Identify which cell holds the provided text, then report its [x, y] central coordinate. 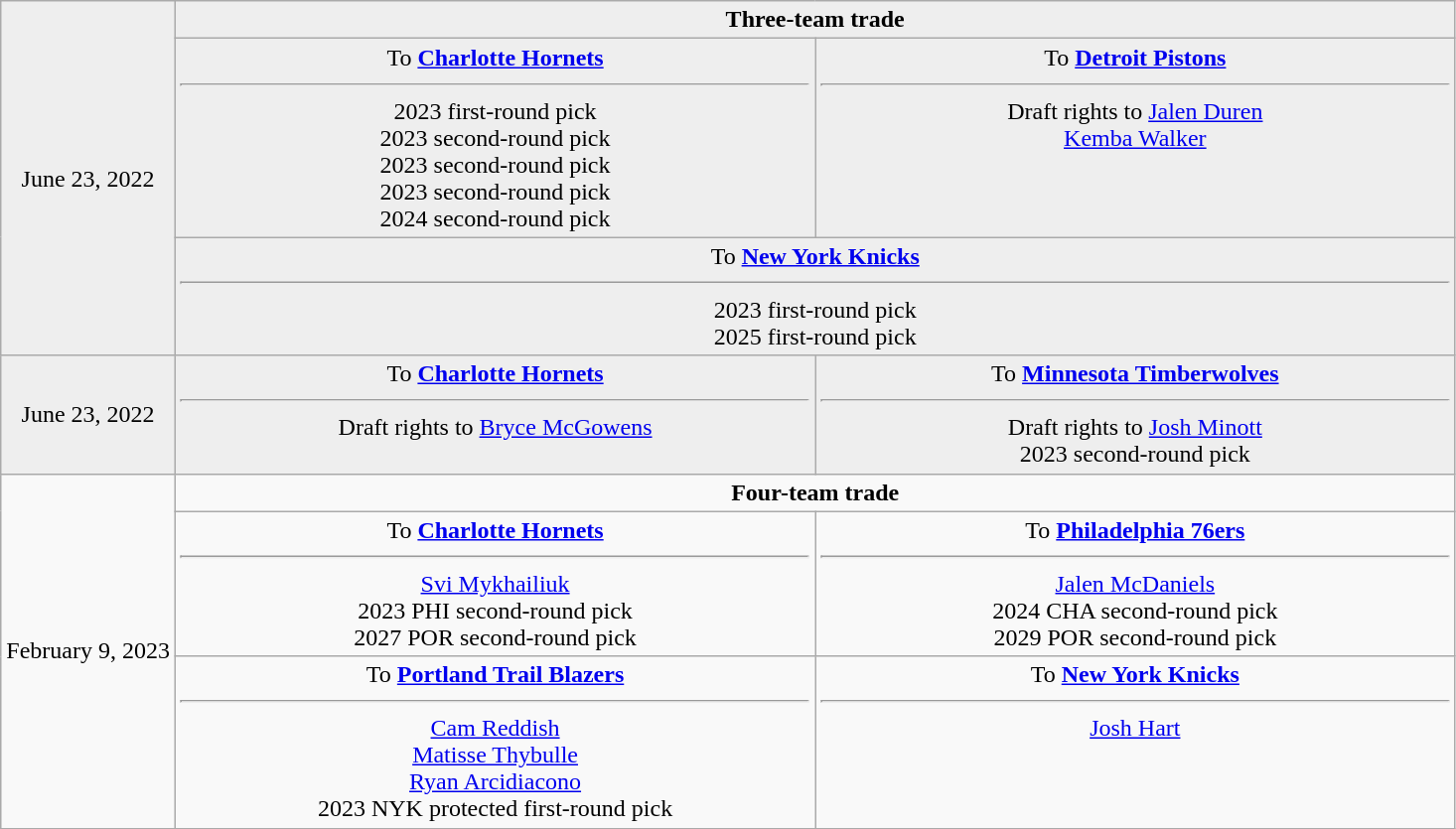
To Detroit PistonsDraft rights to Jalen DurenKemba Walker [1135, 138]
To New York Knicks2023 first-round pick2025 first-round pick [814, 296]
To Philadelphia 76ersJalen McDaniels2024 CHA second-round pick2029 POR second-round pick [1135, 584]
To Minnesota TimberwolvesDraft rights to Josh Minott2023 second-round pick [1135, 415]
To New York KnicksJosh Hart [1135, 743]
February 9, 2023 [88, 651]
Three-team trade [814, 20]
To Charlotte Hornets2023 first-round pick2023 second-round pick2023 second-round pick2023 second-round pick2024 second-round pick [495, 138]
To Portland Trail BlazersCam ReddishMatisse ThybulleRyan Arcidiacono2023 NYK protected first-round pick [495, 743]
Four-team trade [814, 492]
To Charlotte HornetsDraft rights to Bryce McGowens [495, 415]
To Charlotte HornetsSvi Mykhailiuk2023 PHI second-round pick2027 POR second-round pick [495, 584]
